Scan for the cell matching the given text and deliver its (X, Y) coordinate at center. 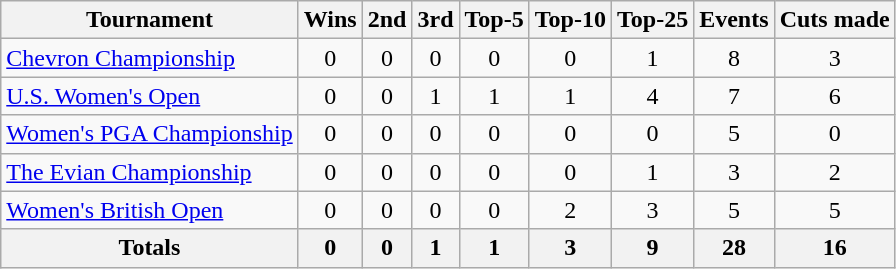
Top-5 (494, 20)
28 (734, 248)
6 (834, 96)
Events (734, 20)
4 (652, 96)
Top-25 (652, 20)
Totals (150, 248)
The Evian Championship (150, 172)
9 (652, 248)
8 (734, 58)
Cuts made (834, 20)
2nd (387, 20)
3rd (436, 20)
Tournament (150, 20)
Women's PGA Championship (150, 134)
Chevron Championship (150, 58)
Wins (330, 20)
16 (834, 248)
U.S. Women's Open (150, 96)
Top-10 (570, 20)
7 (734, 96)
Women's British Open (150, 210)
